Locate the cell with the specified text and output its [X, Y] center coordinate. 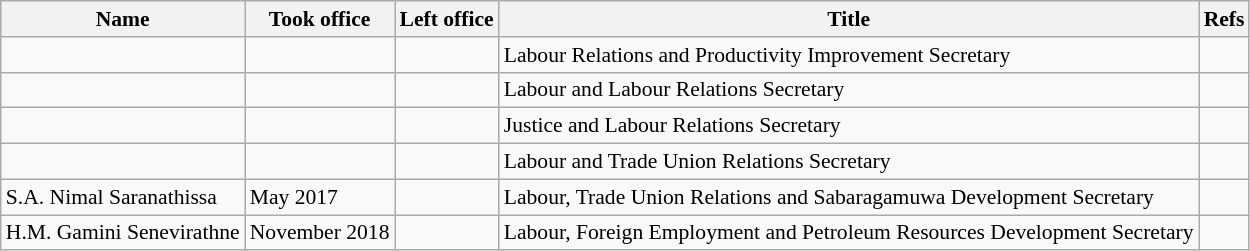
May 2017 [320, 197]
Labour and Trade Union Relations Secretary [849, 162]
Justice and Labour Relations Secretary [849, 126]
H.M. Gamini Senevirathne [123, 233]
Left office [446, 19]
Labour, Trade Union Relations and Sabaragamuwa Development Secretary [849, 197]
Labour Relations and Productivity Improvement Secretary [849, 55]
Title [849, 19]
S.A. Nimal Saranathissa [123, 197]
November 2018 [320, 233]
Refs [1224, 19]
Labour and Labour Relations Secretary [849, 90]
Name [123, 19]
Labour, Foreign Employment and Petroleum Resources Development Secretary [849, 233]
Took office [320, 19]
